Output the [X, Y] coordinate of the center of the cell containing the given text.  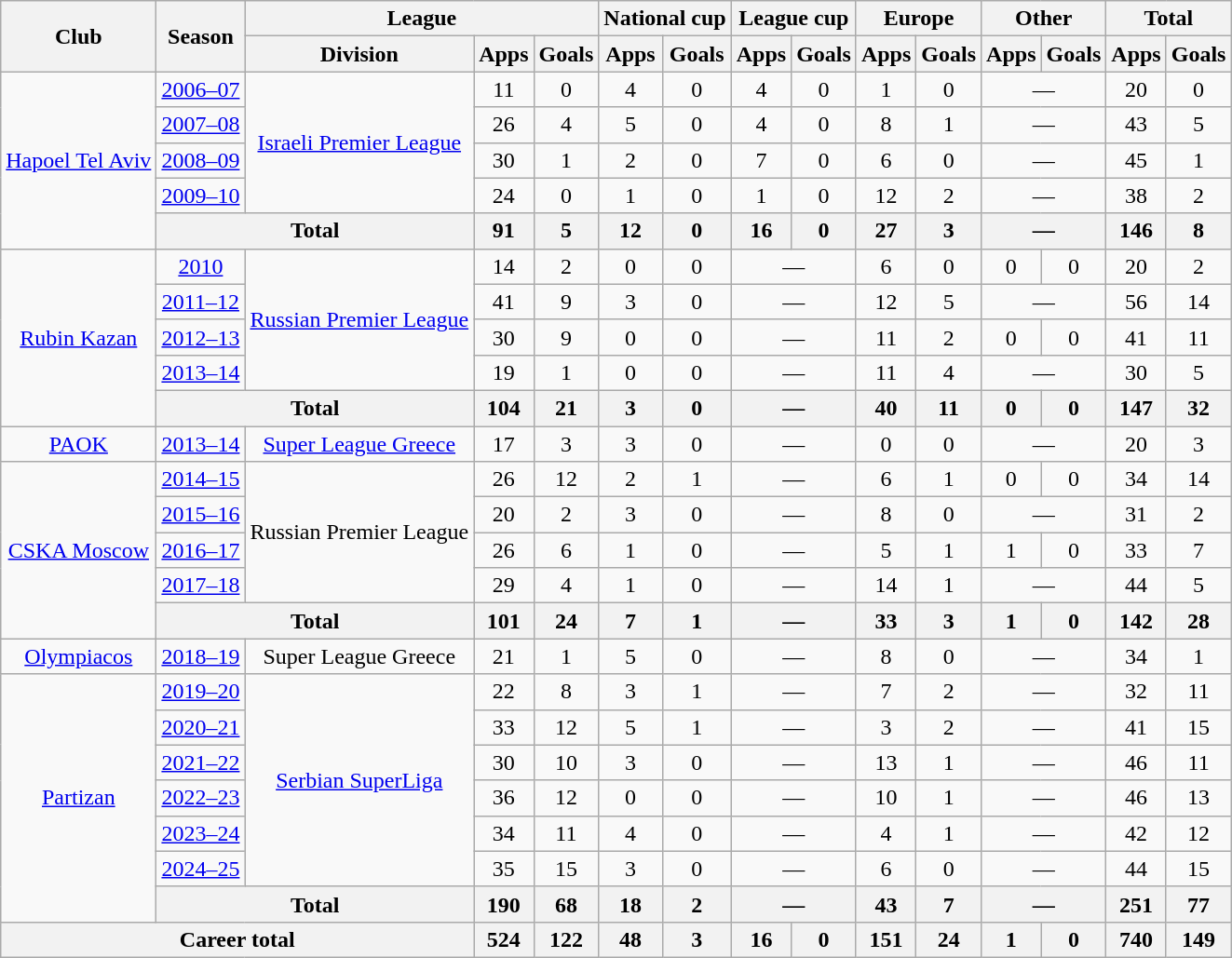
35 [504, 869]
19 [504, 372]
League [422, 19]
CSKA Moscow [78, 550]
2016–17 [201, 550]
Career total [237, 939]
38 [1136, 196]
147 [1136, 408]
36 [504, 798]
42 [1136, 833]
Hapoel Tel Aviv [78, 160]
40 [886, 408]
122 [566, 939]
28 [1198, 621]
29 [504, 586]
146 [1136, 231]
27 [886, 231]
68 [566, 904]
2015–16 [201, 515]
45 [1136, 160]
2019–20 [201, 692]
Israeli Premier League [359, 142]
Division [359, 54]
2009–10 [201, 196]
2006–07 [201, 89]
2021–22 [201, 762]
2011–12 [201, 302]
48 [630, 939]
Serbian SuperLiga [359, 780]
Club [78, 36]
22 [504, 692]
17 [504, 444]
League cup [793, 19]
Europe [918, 19]
101 [504, 621]
151 [886, 939]
2024–25 [201, 869]
Season [201, 36]
18 [630, 904]
2008–09 [201, 160]
2020–21 [201, 727]
2017–18 [201, 586]
2014–15 [201, 479]
2012–13 [201, 337]
PAOK [78, 444]
190 [504, 904]
Olympiacos [78, 656]
Partizan [78, 798]
2007–08 [201, 125]
2022–23 [201, 798]
251 [1136, 904]
Other [1044, 19]
2010 [201, 266]
56 [1136, 302]
524 [504, 939]
31 [1136, 515]
Rubin Kazan [78, 337]
740 [1136, 939]
National cup [665, 19]
2018–19 [201, 656]
142 [1136, 621]
91 [504, 231]
104 [504, 408]
77 [1198, 904]
149 [1198, 939]
2023–24 [201, 833]
